Pinpoint the cell where the given text exists, returning its (x, y) midpoint coordinate. 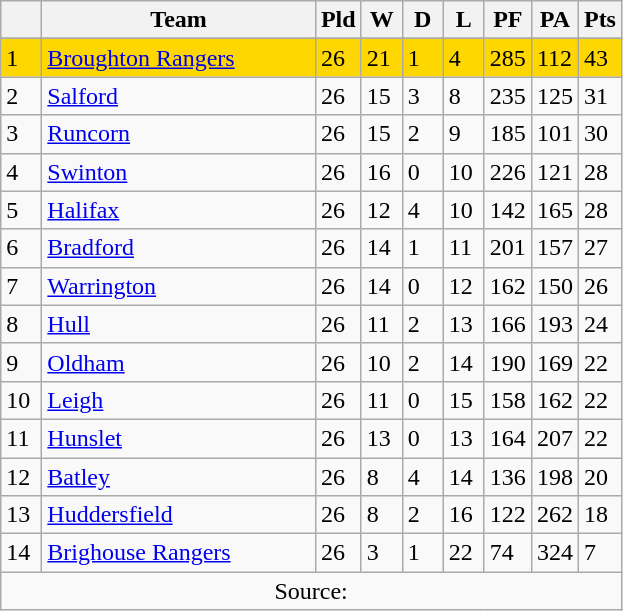
Swinton (179, 172)
18 (600, 515)
D (422, 20)
198 (554, 477)
150 (554, 286)
30 (600, 134)
Hunslet (179, 438)
136 (508, 477)
PF (508, 20)
164 (508, 438)
207 (554, 438)
285 (508, 58)
122 (508, 515)
Hull (179, 324)
W (382, 20)
Salford (179, 96)
201 (508, 248)
43 (600, 58)
Halifax (179, 210)
185 (508, 134)
Oldham (179, 362)
169 (554, 362)
5 (22, 210)
166 (508, 324)
165 (554, 210)
24 (600, 324)
226 (508, 172)
324 (554, 553)
PA (554, 20)
Brighouse Rangers (179, 553)
Source: (312, 591)
31 (600, 96)
Bradford (179, 248)
Huddersfield (179, 515)
6 (22, 248)
27 (600, 248)
Team (179, 20)
193 (554, 324)
142 (508, 210)
Runcorn (179, 134)
235 (508, 96)
121 (554, 172)
20 (600, 477)
Leigh (179, 400)
Warrington (179, 286)
21 (382, 58)
262 (554, 515)
158 (508, 400)
Batley (179, 477)
157 (554, 248)
Pld (338, 20)
74 (508, 553)
Broughton Rangers (179, 58)
L (464, 20)
190 (508, 362)
Pts (600, 20)
112 (554, 58)
101 (554, 134)
125 (554, 96)
